Scan for the cell matching the given text and deliver its (x, y) coordinate at center. 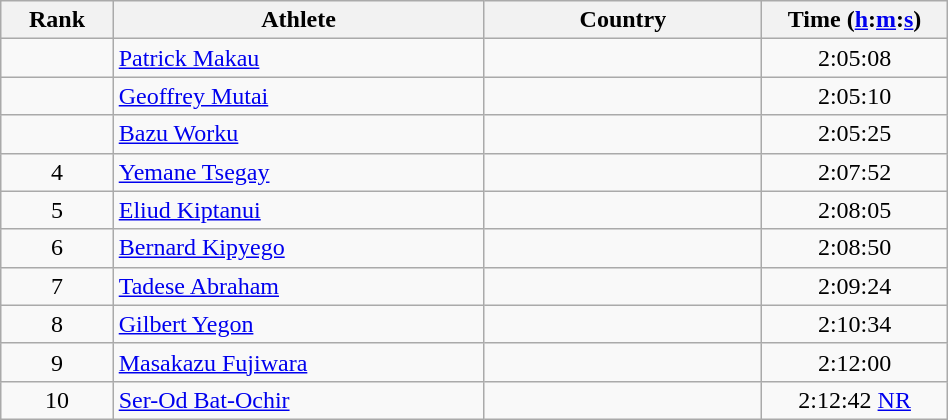
2:08:05 (854, 210)
2:08:50 (854, 248)
2:10:34 (854, 324)
Rank (57, 20)
Tadese Abraham (298, 286)
5 (57, 210)
Ser-Od Bat-Ochir (298, 400)
2:05:10 (854, 96)
Yemane Tsegay (298, 172)
Patrick Makau (298, 58)
Bernard Kipyego (298, 248)
2:05:25 (854, 134)
Masakazu Fujiwara (298, 362)
Country (623, 20)
9 (57, 362)
2:07:52 (854, 172)
2:12:42 NR (854, 400)
2:09:24 (854, 286)
Time (h:m:s) (854, 20)
8 (57, 324)
6 (57, 248)
2:12:00 (854, 362)
Bazu Worku (298, 134)
Eliud Kiptanui (298, 210)
Athlete (298, 20)
Geoffrey Mutai (298, 96)
4 (57, 172)
2:05:08 (854, 58)
7 (57, 286)
Gilbert Yegon (298, 324)
10 (57, 400)
